Extract the [X, Y] coordinate from the center of the cell holding the provided text.  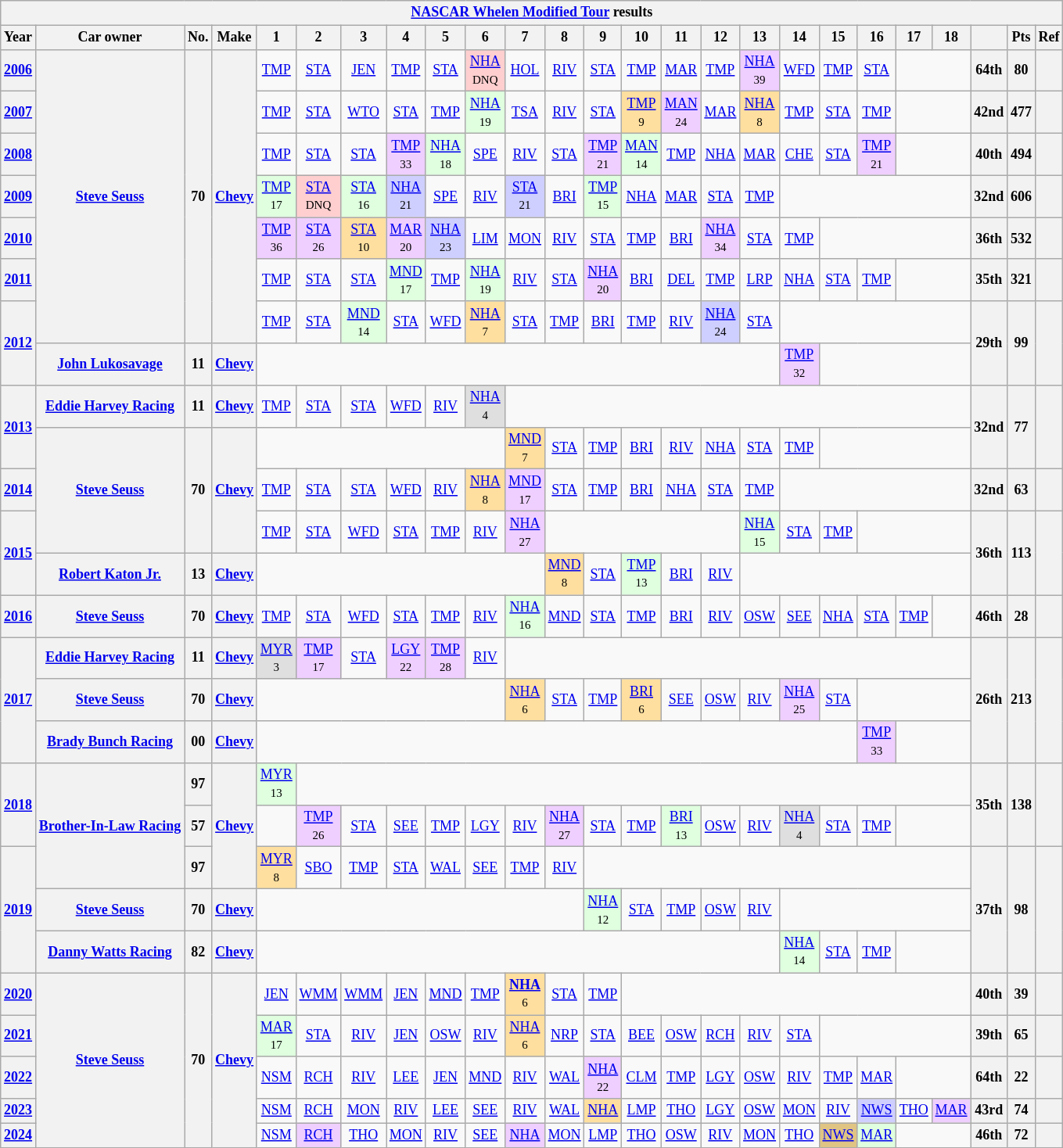
2007 [19, 113]
NHA34 [720, 239]
Brother-In-Law Racing [110, 826]
TMP32 [799, 364]
80 [1022, 70]
63 [1022, 490]
HOL [526, 70]
477 [1022, 113]
NHA21 [407, 196]
2021 [19, 1036]
Brady Bunch Racing [110, 742]
2006 [19, 70]
213 [1022, 699]
NHADNQ [485, 70]
NHA7 [485, 322]
STA10 [364, 239]
82 [199, 952]
2011 [19, 280]
00 [199, 742]
9 [603, 38]
98 [1022, 910]
NHA23 [446, 239]
NRP [565, 1036]
2023 [19, 1110]
1 [276, 38]
2012 [19, 343]
NHA16 [526, 616]
SBO [318, 868]
2016 [19, 616]
TMP26 [318, 826]
2019 [19, 910]
74 [1022, 1110]
606 [1022, 196]
STADNQ [318, 196]
15 [839, 38]
99 [1022, 343]
29th [989, 343]
18 [951, 38]
BRI13 [681, 826]
42nd [989, 113]
LRP [760, 280]
MND14 [364, 322]
Make [235, 38]
CHE [799, 154]
2015 [19, 552]
TMP9 [641, 113]
MAN14 [641, 154]
NHA20 [603, 280]
2017 [19, 699]
532 [1022, 239]
NHA14 [799, 952]
Car owner [110, 38]
MND7 [526, 448]
8 [565, 38]
39th [989, 1036]
MYR8 [276, 868]
WTO [364, 113]
2 [318, 38]
2014 [19, 490]
138 [1022, 805]
2008 [19, 154]
TMP13 [641, 574]
DEL [681, 280]
LGY22 [407, 658]
65 [1022, 1036]
2022 [19, 1078]
22 [1022, 1078]
MAN24 [681, 113]
No. [199, 38]
TSA [526, 113]
2010 [19, 239]
STA26 [318, 239]
2024 [19, 1135]
113 [1022, 552]
BRI6 [641, 700]
MAR17 [276, 1036]
2018 [19, 805]
5 [446, 38]
NHA12 [603, 910]
37th [989, 910]
NHA39 [760, 70]
TMP15 [603, 196]
43rd [989, 1110]
494 [1022, 154]
39 [1022, 994]
3 [364, 38]
MYR3 [276, 658]
26th [989, 699]
6 [485, 38]
14 [799, 38]
12 [720, 38]
LIM [485, 239]
Danny Watts Racing [110, 952]
MAR20 [407, 239]
Pts [1022, 38]
321 [1022, 280]
2013 [19, 427]
BEE [641, 1036]
28 [1022, 616]
72 [1022, 1135]
Robert Katon Jr. [110, 574]
TMP36 [276, 239]
CLM [641, 1078]
2020 [19, 994]
STA21 [526, 196]
Ref [1049, 38]
John Lukosavage [110, 364]
MND8 [565, 574]
Year [19, 38]
17 [914, 38]
2009 [19, 196]
16 [877, 38]
NHA22 [603, 1078]
57 [199, 826]
77 [1022, 427]
7 [526, 38]
MYR13 [276, 784]
4 [407, 38]
NHA24 [720, 322]
NHA25 [799, 700]
TMP28 [446, 658]
NHA18 [446, 154]
STA16 [364, 196]
NHA15 [760, 532]
10 [641, 38]
NASCAR Whelen Modified Tour results [532, 13]
